Detect which cell encompasses the target text, then output its (x, y) center coordinate. 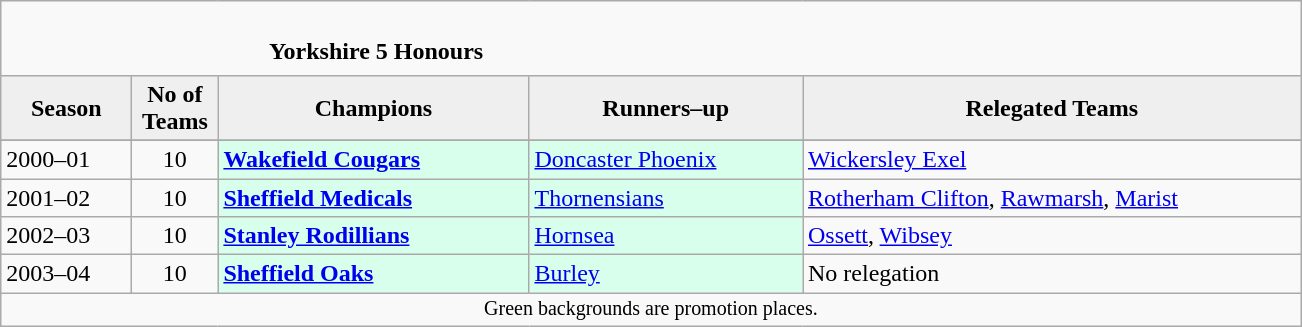
Champions (374, 108)
Green backgrounds are promotion places. (651, 310)
Thornensians (666, 197)
Wakefield Cougars (374, 159)
Hornsea (666, 236)
Season (66, 108)
Wickersley Exel (1052, 159)
No of Teams (175, 108)
Sheffield Oaks (374, 274)
Relegated Teams (1052, 108)
Rotherham Clifton, Rawmarsh, Marist (1052, 197)
2003–04 (66, 274)
Burley (666, 274)
No relegation (1052, 274)
2000–01 (66, 159)
2001–02 (66, 197)
Ossett, Wibsey (1052, 236)
Sheffield Medicals (374, 197)
2002–03 (66, 236)
Runners–up (666, 108)
Stanley Rodillians (374, 236)
Doncaster Phoenix (666, 159)
